Locate the cell with the specified text and output its [x, y] center coordinate. 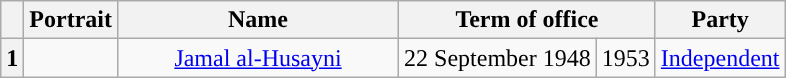
Name [258, 20]
Jamal al-Husayni [258, 58]
1953 [626, 58]
Term of office [528, 20]
1 [12, 58]
Independent [720, 58]
Portrait [71, 20]
22 September 1948 [498, 58]
Party [720, 20]
